Return [x, y] of the center of cell containing provided text 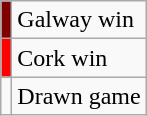
Galway win [79, 20]
Cork win [79, 58]
Drawn game [79, 96]
